Extract the [X, Y] coordinate from the center of the cell holding the provided text.  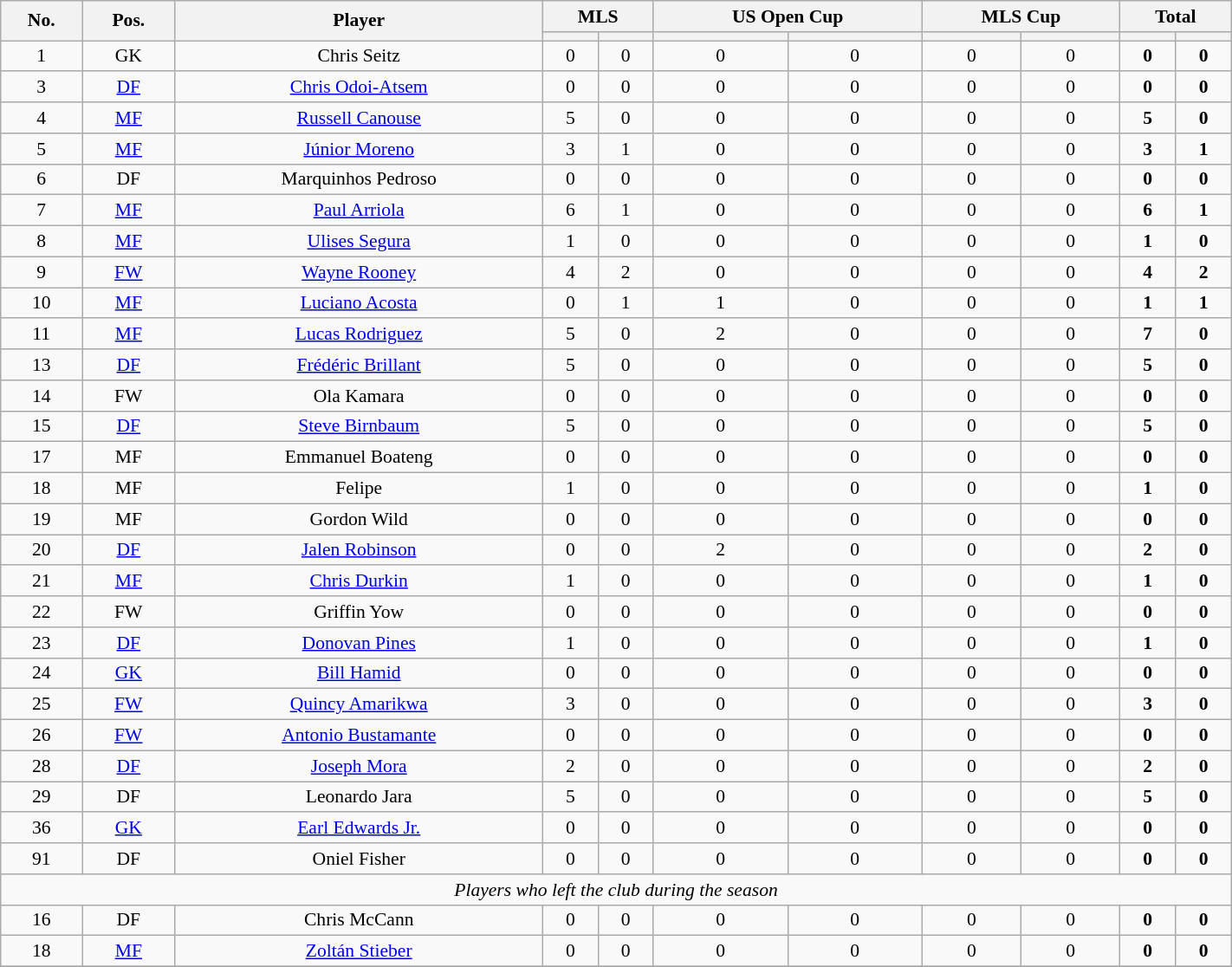
91 [42, 859]
17 [42, 458]
No. [42, 21]
Chris Durkin [359, 581]
Lucas Rodriguez [359, 334]
Pos. [128, 21]
15 [42, 426]
11 [42, 334]
Russell Canouse [359, 118]
Griffin Yow [359, 612]
Zoltán Stieber [359, 951]
Chris McCann [359, 920]
Gordon Wild [359, 519]
Chris Seitz [359, 56]
US Open Cup [788, 16]
28 [42, 766]
Júnior Moreno [359, 149]
24 [42, 673]
Felipe [359, 489]
Luciano Acosta [359, 303]
Oniel Fisher [359, 859]
Total [1177, 16]
Steve Birnbaum [359, 426]
Frédéric Brillant [359, 365]
Wayne Rooney [359, 272]
Antonio Bustamante [359, 736]
MLS Cup [1021, 16]
26 [42, 736]
16 [42, 920]
Chris Odoi-Atsem [359, 88]
20 [42, 550]
21 [42, 581]
Earl Edwards Jr. [359, 828]
Joseph Mora [359, 766]
MLS [598, 16]
Ulises Segura [359, 242]
Bill Hamid [359, 673]
Leonardo Jara [359, 797]
10 [42, 303]
Jalen Robinson [359, 550]
Paul Arriola [359, 211]
29 [42, 797]
23 [42, 643]
14 [42, 396]
Quincy Amarikwa [359, 704]
13 [42, 365]
Emmanuel Boateng [359, 458]
36 [42, 828]
Ola Kamara [359, 396]
19 [42, 519]
25 [42, 704]
22 [42, 612]
Donovan Pines [359, 643]
Player [359, 21]
8 [42, 242]
9 [42, 272]
Players who left the club during the season [616, 890]
Marquinhos Pedroso [359, 179]
